Detect which cell encompasses the target text, then output its (X, Y) center coordinate. 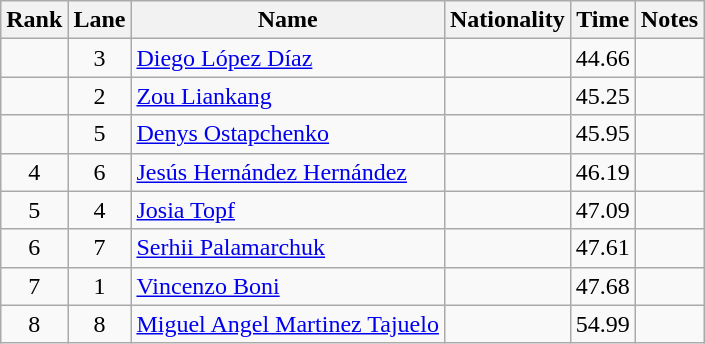
45.25 (602, 96)
Nationality (507, 20)
47.68 (602, 286)
Denys Ostapchenko (288, 134)
47.09 (602, 210)
Lane (100, 20)
Serhii Palamarchuk (288, 248)
54.99 (602, 324)
Time (602, 20)
Name (288, 20)
Notes (669, 20)
44.66 (602, 58)
Jesús Hernández Hernández (288, 172)
3 (100, 58)
Zou Liankang (288, 96)
Josia Topf (288, 210)
2 (100, 96)
Vincenzo Boni (288, 286)
45.95 (602, 134)
1 (100, 286)
46.19 (602, 172)
Rank (34, 20)
Miguel Angel Martinez Tajuelo (288, 324)
Diego López Díaz (288, 58)
47.61 (602, 248)
